Detect which cell encompasses the target text, then output its [X, Y] center coordinate. 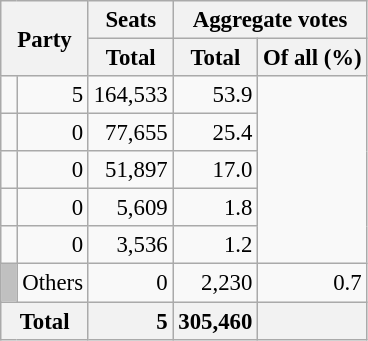
2,230 [216, 283]
305,460 [216, 321]
5,609 [130, 208]
25.4 [216, 133]
Others [52, 283]
Party [45, 38]
17.0 [216, 170]
77,655 [130, 133]
0.7 [312, 283]
Of all (%) [312, 58]
164,533 [130, 95]
53.9 [216, 95]
1.8 [216, 208]
Aggregate votes [270, 20]
3,536 [130, 245]
51,897 [130, 170]
1.2 [216, 245]
Seats [130, 20]
